Locate the cell with the specified text and output its [x, y] center coordinate. 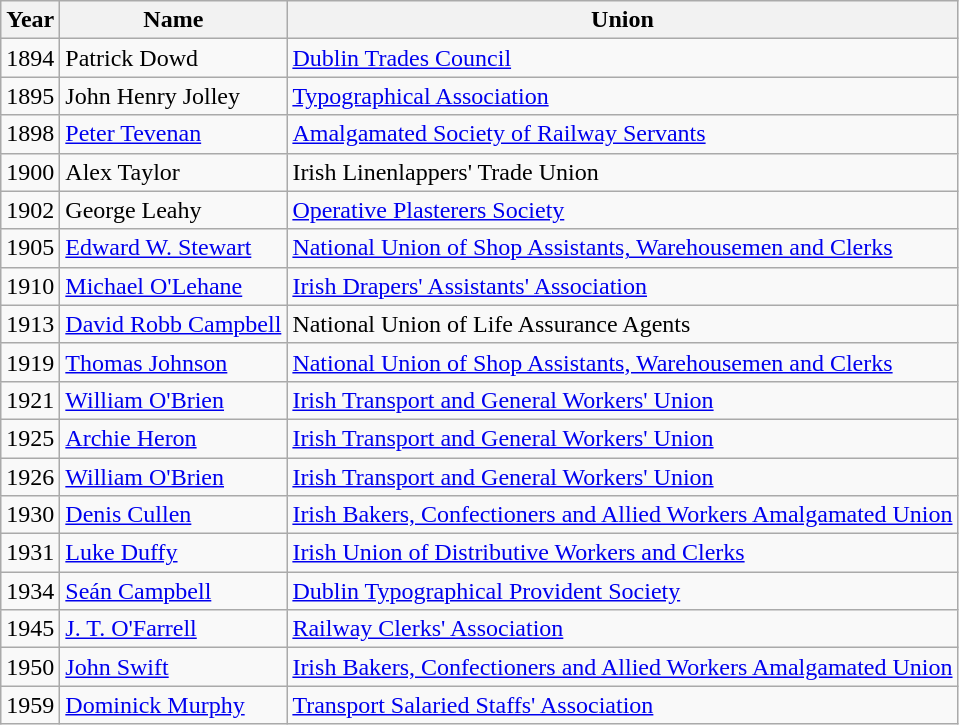
John Swift [174, 667]
Amalgamated Society of Railway Servants [622, 134]
Denis Cullen [174, 515]
1934 [30, 591]
1930 [30, 515]
Typographical Association [622, 96]
Peter Tevenan [174, 134]
Name [174, 20]
1900 [30, 172]
1919 [30, 362]
Luke Duffy [174, 553]
1913 [30, 324]
Dominick Murphy [174, 705]
Archie Heron [174, 438]
1931 [30, 553]
Edward W. Stewart [174, 248]
J. T. O'Farrell [174, 629]
Irish Union of Distributive Workers and Clerks [622, 553]
Railway Clerks' Association [622, 629]
1910 [30, 286]
Seán Campbell [174, 591]
Alex Taylor [174, 172]
David Robb Campbell [174, 324]
Irish Drapers' Assistants' Association [622, 286]
1905 [30, 248]
George Leahy [174, 210]
Year [30, 20]
Thomas Johnson [174, 362]
Operative Plasterers Society [622, 210]
Michael O'Lehane [174, 286]
1921 [30, 400]
Dublin Trades Council [622, 58]
1959 [30, 705]
1898 [30, 134]
Dublin Typographical Provident Society [622, 591]
Patrick Dowd [174, 58]
John Henry Jolley [174, 96]
1945 [30, 629]
1950 [30, 667]
1925 [30, 438]
National Union of Life Assurance Agents [622, 324]
1894 [30, 58]
1902 [30, 210]
1895 [30, 96]
Irish Linenlappers' Trade Union [622, 172]
1926 [30, 477]
Transport Salaried Staffs' Association [622, 705]
Union [622, 20]
